Extract the (X, Y) coordinate from the center of the cell holding the provided text.  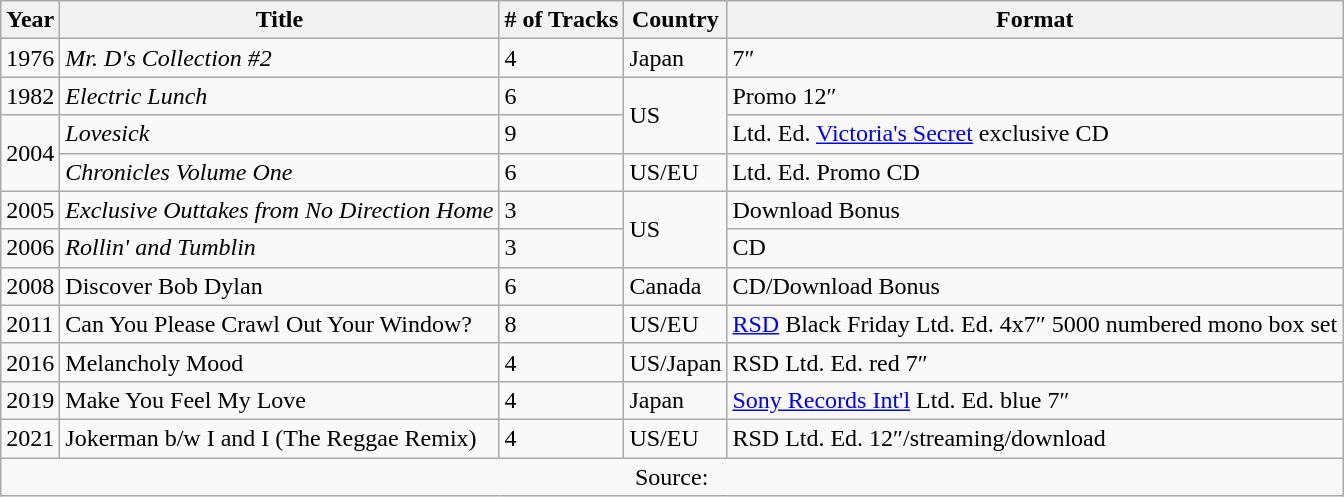
Electric Lunch (280, 96)
Ltd. Ed. Promo CD (1035, 172)
Promo 12″ (1035, 96)
7″ (1035, 58)
CD/Download Bonus (1035, 286)
1982 (30, 96)
9 (562, 134)
2019 (30, 400)
Exclusive Outtakes from No Direction Home (280, 210)
RSD Ltd. Ed. 12″/streaming/download (1035, 438)
2004 (30, 153)
RSD Black Friday Ltd. Ed. 4x7″ 5000 numbered mono box set (1035, 324)
2021 (30, 438)
2008 (30, 286)
Chronicles Volume One (280, 172)
Can You Please Crawl Out Your Window? (280, 324)
Jokerman b/w I and I (The Reggae Remix) (280, 438)
US/Japan (676, 362)
Country (676, 20)
Format (1035, 20)
Sony Records Int'l Ltd. Ed. blue 7″ (1035, 400)
2011 (30, 324)
Year (30, 20)
Source: (672, 477)
Title (280, 20)
Melancholy Mood (280, 362)
RSD Ltd. Ed. red 7″ (1035, 362)
Canada (676, 286)
2006 (30, 248)
# of Tracks (562, 20)
Discover Bob Dylan (280, 286)
2005 (30, 210)
1976 (30, 58)
Download Bonus (1035, 210)
CD (1035, 248)
8 (562, 324)
Lovesick (280, 134)
Ltd. Ed. Victoria's Secret exclusive CD (1035, 134)
Rollin' and Tumblin (280, 248)
2016 (30, 362)
Make You Feel My Love (280, 400)
Mr. D's Collection #2 (280, 58)
